Identify which cell holds the provided text, then report its (X, Y) central coordinate. 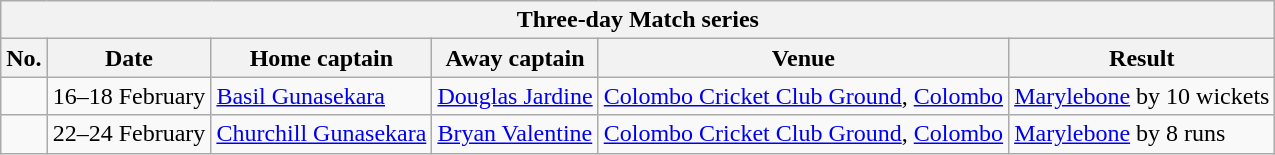
Marylebone by 10 wickets (1142, 96)
Away captain (515, 58)
No. (24, 58)
22–24 February (129, 134)
Marylebone by 8 runs (1142, 134)
Churchill Gunasekara (322, 134)
Venue (803, 58)
Basil Gunasekara (322, 96)
Result (1142, 58)
Bryan Valentine (515, 134)
16–18 February (129, 96)
Date (129, 58)
Home captain (322, 58)
Three-day Match series (638, 20)
Douglas Jardine (515, 96)
